Capture the cell that displays the provided text and extract its [x, y] central coordinate. 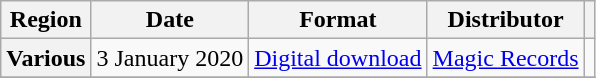
Magic Records [506, 58]
Various [46, 58]
Distributor [506, 20]
Digital download [338, 58]
3 January 2020 [170, 58]
Date [170, 20]
Region [46, 20]
Format [338, 20]
